Detect which cell encompasses the target text, then output its [X, Y] center coordinate. 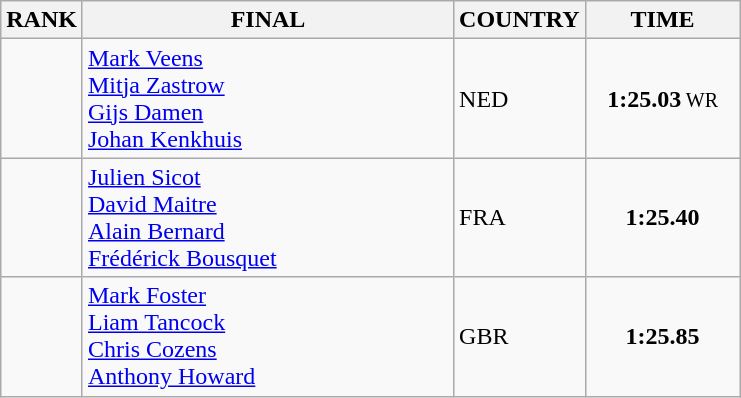
1:25.03 WR [662, 98]
FINAL [268, 20]
TIME [662, 20]
Julien SicotDavid MaitreAlain BernardFrédérick Bousquet [268, 218]
NED [520, 98]
FRA [520, 218]
Mark VeensMitja ZastrowGijs DamenJohan Kenkhuis [268, 98]
COUNTRY [520, 20]
Mark FosterLiam TancockChris CozensAnthony Howard [268, 336]
1:25.40 [662, 218]
RANK [42, 20]
1:25.85 [662, 336]
GBR [520, 336]
